Return [x, y] of the center of cell containing provided text 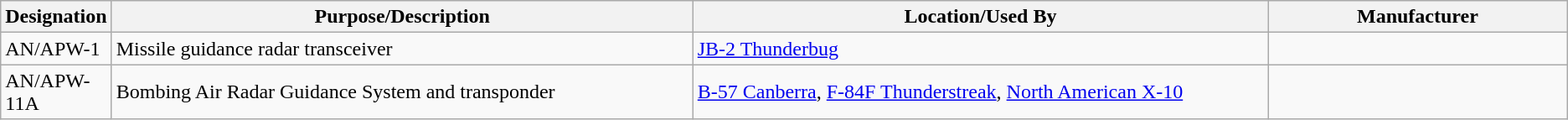
B-57 Canberra, F-84F Thunderstreak, North American X-10 [980, 92]
AN/APW-1 [56, 49]
Manufacturer [1418, 17]
Bombing Air Radar Guidance System and transponder [402, 92]
Location/Used By [980, 17]
Purpose/Description [402, 17]
JB-2 Thunderbug [980, 49]
Missile guidance radar transceiver [402, 49]
AN/APW-11A [56, 92]
Designation [56, 17]
